Detect which cell encompasses the target text, then output its (X, Y) center coordinate. 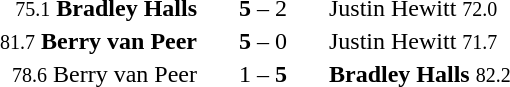
5 – 0 (264, 41)
